Detect which cell encompasses the target text, then output its [X, Y] center coordinate. 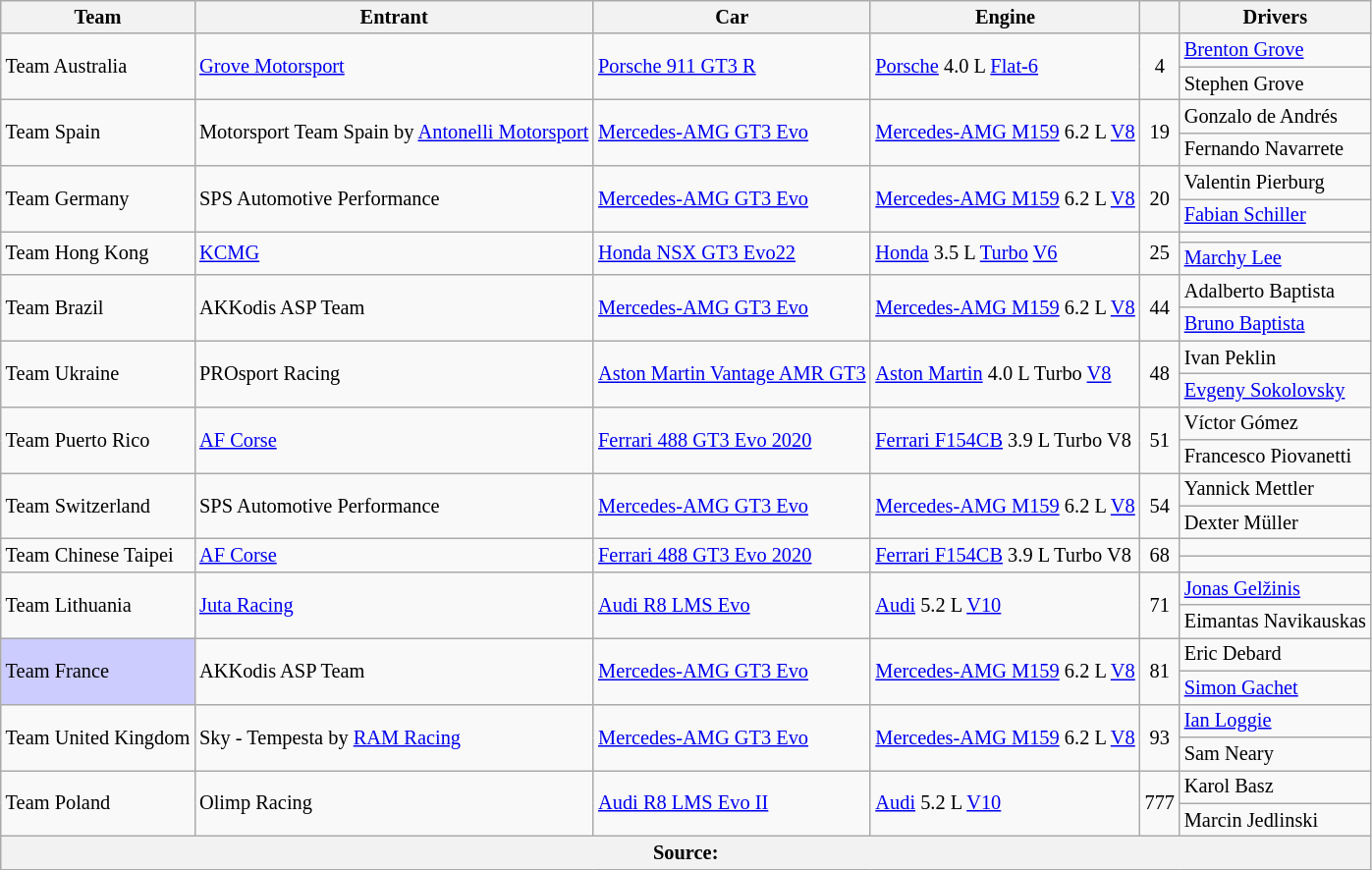
Jonas Gelžinis [1275, 588]
48 [1160, 373]
KCMG [394, 253]
Team Hong Kong [98, 253]
Source: [686, 852]
81 [1160, 670]
71 [1160, 605]
25 [1160, 253]
Team Poland [98, 803]
Bruno Baptista [1275, 324]
Marchy Lee [1275, 258]
PROsport Racing [394, 373]
Evgeny Sokolovsky [1275, 390]
Team [98, 17]
Marcin Jedlinski [1275, 820]
Team France [98, 670]
Adalberto Baptista [1275, 291]
Aston Martin Vantage AMR GT3 [732, 373]
Team Brazil [98, 306]
Team Puerto Rico [98, 440]
Eimantas Navikauskas [1275, 622]
Ivan Peklin [1275, 357]
777 [1160, 803]
Porsche 911 GT3 R [732, 67]
Team Chinese Taipei [98, 555]
Francesco Piovanetti [1275, 457]
93 [1160, 736]
Honda NSX GT3 Evo22 [732, 253]
Gonzalo de Andrés [1275, 116]
Grove Motorsport [394, 67]
4 [1160, 67]
Brenton Grove [1275, 50]
Entrant [394, 17]
54 [1160, 505]
Karol Basz [1275, 787]
Audi R8 LMS Evo II [732, 803]
44 [1160, 306]
Simon Gachet [1275, 687]
Audi R8 LMS Evo [732, 605]
Sam Neary [1275, 753]
Juta Racing [394, 605]
Honda 3.5 L Turbo V6 [1005, 253]
Fabian Schiller [1275, 215]
Eric Debard [1275, 654]
Porsche 4.0 L Flat-6 [1005, 67]
Dexter Müller [1275, 522]
Team Switzerland [98, 505]
Sky - Tempesta by RAM Racing [394, 736]
Drivers [1275, 17]
Engine [1005, 17]
Fernando Navarrete [1275, 149]
Team Australia [98, 67]
Team Germany [98, 198]
Víctor Gómez [1275, 423]
Stephen Grove [1275, 83]
Team Spain [98, 132]
Team United Kingdom [98, 736]
20 [1160, 198]
Valentin Pierburg [1275, 183]
51 [1160, 440]
19 [1160, 132]
Team Ukraine [98, 373]
Aston Martin 4.0 L Turbo V8 [1005, 373]
Yannick Mettler [1275, 489]
Team Lithuania [98, 605]
Motorsport Team Spain by Antonelli Motorsport [394, 132]
Ian Loggie [1275, 721]
68 [1160, 555]
Olimp Racing [394, 803]
Car [732, 17]
